For the text-containing cell, return its midpoint in (x, y) coordinate format. 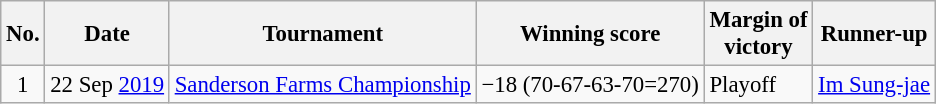
22 Sep 2019 (107, 85)
No. (23, 34)
Runner-up (874, 34)
Sanderson Farms Championship (322, 85)
Winning score (590, 34)
1 (23, 85)
Im Sung-jae (874, 85)
Tournament (322, 34)
Margin ofvictory (758, 34)
Playoff (758, 85)
−18 (70-67-63-70=270) (590, 85)
Date (107, 34)
